Determine the [x, y] coordinate at the center of the cell enclosing the given text.  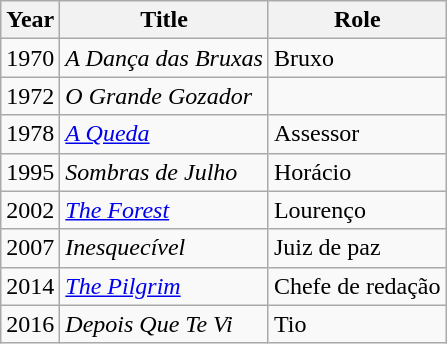
Sombras de Julho [164, 172]
1970 [30, 58]
Chefe de redação [357, 286]
Juiz de paz [357, 248]
2002 [30, 210]
Year [30, 20]
Assessor [357, 134]
1972 [30, 96]
Horácio [357, 172]
1978 [30, 134]
2016 [30, 324]
The Pilgrim [164, 286]
Depois Que Te Vi [164, 324]
2014 [30, 286]
The Forest [164, 210]
Bruxo [357, 58]
Role [357, 20]
A Dança das Bruxas [164, 58]
Inesquecível [164, 248]
A Queda [164, 134]
O Grande Gozador [164, 96]
2007 [30, 248]
1995 [30, 172]
Tio [357, 324]
Title [164, 20]
Lourenço [357, 210]
